From the cell containing the given text, extract its center point as [x, y] coordinate. 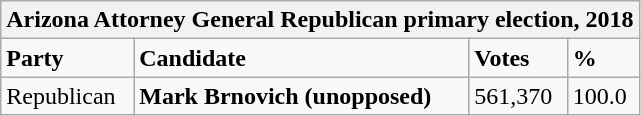
Votes [518, 58]
Mark Brnovich (unopposed) [302, 96]
561,370 [518, 96]
100.0 [603, 96]
Candidate [302, 58]
Republican [68, 96]
% [603, 58]
Party [68, 58]
Arizona Attorney General Republican primary election, 2018 [320, 20]
